Capture the cell that displays the provided text and extract its [X, Y] central coordinate. 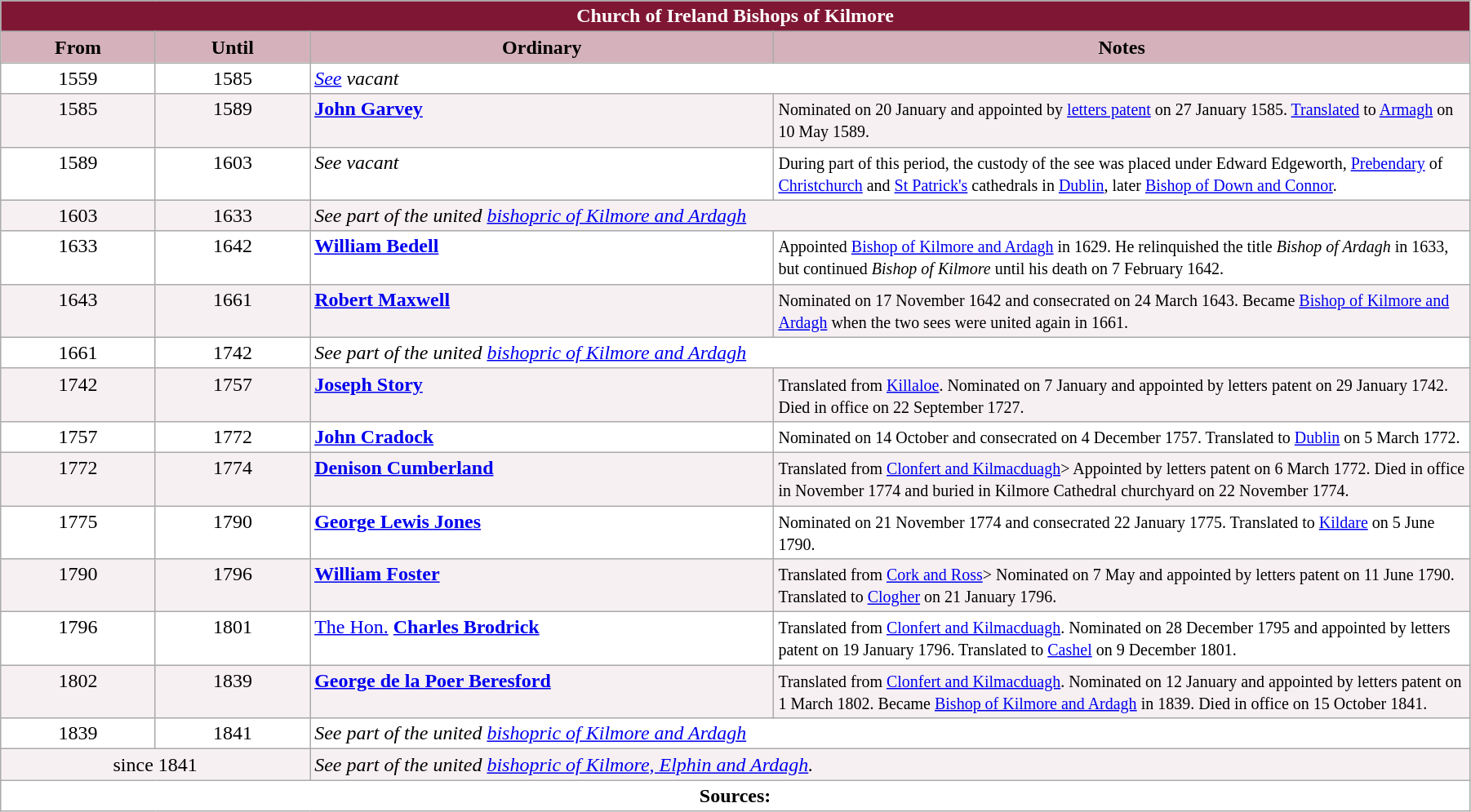
Joseph Story [542, 395]
George de la Poer Beresford [542, 692]
Nominated on 20 January and appointed by letters patent on 27 January 1585. Translated to Armagh on 10 May 1589. [1122, 121]
1774 [232, 478]
1559 [78, 78]
George Lewis Jones [542, 532]
Until [232, 47]
since 1841 [155, 765]
Church of Ireland Bishops of Kilmore [735, 16]
1802 [78, 692]
William Bedell [542, 258]
Nominated on 17 November 1642 and consecrated on 24 March 1643. Became Bishop of Kilmore and Ardagh when the two sees were united again in 1661. [1122, 310]
Notes [1122, 47]
1801 [232, 638]
John Cradock [542, 437]
Nominated on 14 October and consecrated on 4 December 1757. Translated to Dublin on 5 March 1772. [1122, 437]
1775 [78, 532]
John Garvey [542, 121]
From [78, 47]
Ordinary [542, 47]
The Hon. Charles Brodrick [542, 638]
Robert Maxwell [542, 310]
Sources: [735, 796]
1841 [232, 734]
Translated from Killaloe. Nominated on 7 January and appointed by letters patent on 29 January 1742. Died in office on 22 September 1727. [1122, 395]
See part of the united bishopric of Kilmore, Elphin and Ardagh. [890, 765]
Nominated on 21 November 1774 and consecrated 22 January 1775. Translated to Kildare on 5 June 1790. [1122, 532]
William Foster [542, 586]
Translated from Cork and Ross> Nominated on 7 May and appointed by letters patent on 11 June 1790. Translated to Clogher on 21 January 1796. [1122, 586]
1642 [232, 258]
1643 [78, 310]
Denison Cumberland [542, 478]
